Locate the cell with the specified text and output its (x, y) center coordinate. 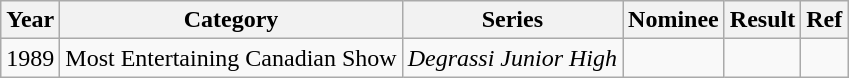
Year (30, 20)
Nominee (674, 20)
Degrassi Junior High (512, 58)
Category (231, 20)
1989 (30, 58)
Result (762, 20)
Most Entertaining Canadian Show (231, 58)
Series (512, 20)
Ref (824, 20)
